From the cell containing the given text, extract its center point as (x, y) coordinate. 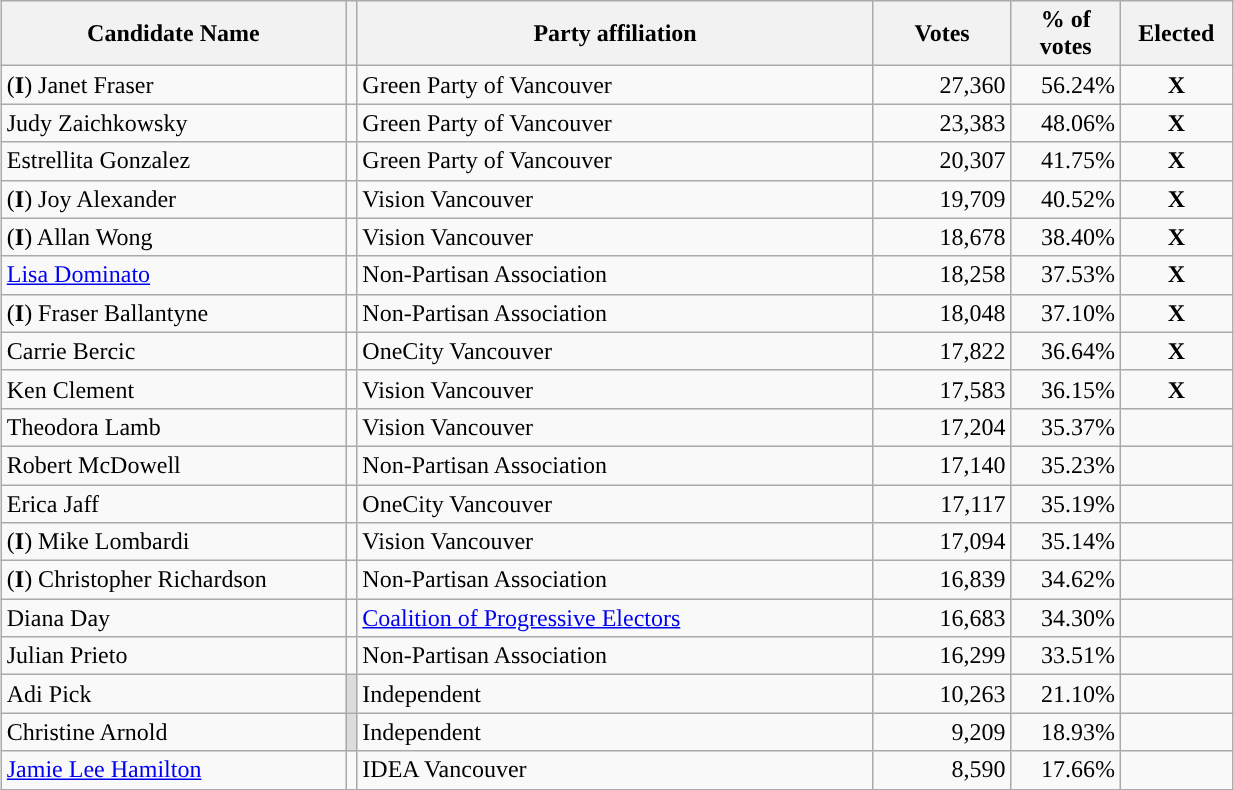
8,590 (942, 770)
Theodora Lamb (173, 427)
17,204 (942, 427)
10,263 (942, 694)
16,839 (942, 580)
17,140 (942, 465)
9,209 (942, 732)
Adi Pick (173, 694)
34.62% (1066, 580)
48.06% (1066, 123)
37.53% (1066, 275)
41.75% (1066, 161)
(I) Fraser Ballantyne (173, 313)
(I) Mike Lombardi (173, 542)
35.14% (1066, 542)
17.66% (1066, 770)
17,094 (942, 542)
16,299 (942, 656)
27,360 (942, 85)
Jamie Lee Hamilton (173, 770)
Christine Arnold (173, 732)
(I) Joy Alexander (173, 199)
36.64% (1066, 351)
36.15% (1066, 389)
17,583 (942, 389)
37.10% (1066, 313)
35.23% (1066, 465)
(I) Allan Wong (173, 237)
40.52% (1066, 199)
Erica Jaff (173, 503)
18.93% (1066, 732)
18,258 (942, 275)
Diana Day (173, 618)
Coalition of Progressive Electors (615, 618)
(I) Janet Fraser (173, 85)
18,048 (942, 313)
18,678 (942, 237)
34.30% (1066, 618)
35.19% (1066, 503)
Julian Prieto (173, 656)
56.24% (1066, 85)
Candidate Name (173, 34)
IDEA Vancouver (615, 770)
% of votes (1066, 34)
16,683 (942, 618)
23,383 (942, 123)
Votes (942, 34)
Judy Zaichkowsky (173, 123)
20,307 (942, 161)
19,709 (942, 199)
17,117 (942, 503)
(I) Christopher Richardson (173, 580)
35.37% (1066, 427)
21.10% (1066, 694)
33.51% (1066, 656)
Ken Clement (173, 389)
Lisa Dominato (173, 275)
Estrellita Gonzalez (173, 161)
Party affiliation (615, 34)
38.40% (1066, 237)
Elected (1177, 34)
Carrie Bercic (173, 351)
Robert McDowell (173, 465)
17,822 (942, 351)
